Pinpoint the cell where the given text exists, returning its (X, Y) midpoint coordinate. 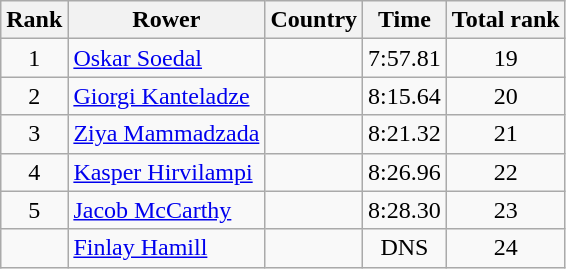
4 (34, 172)
DNS (405, 248)
24 (506, 248)
Ziya Mammadzada (166, 134)
Jacob McCarthy (166, 210)
8:26.96 (405, 172)
20 (506, 96)
5 (34, 210)
8:28.30 (405, 210)
19 (506, 58)
Rank (34, 20)
Giorgi Kanteladze (166, 96)
Kasper Hirvilampi (166, 172)
Oskar Soedal (166, 58)
Rower (166, 20)
8:15.64 (405, 96)
8:21.32 (405, 134)
Total rank (506, 20)
1 (34, 58)
3 (34, 134)
7:57.81 (405, 58)
2 (34, 96)
Finlay Hamill (166, 248)
Time (405, 20)
23 (506, 210)
Country (314, 20)
21 (506, 134)
22 (506, 172)
